Identify which cell holds the provided text, then report its (X, Y) central coordinate. 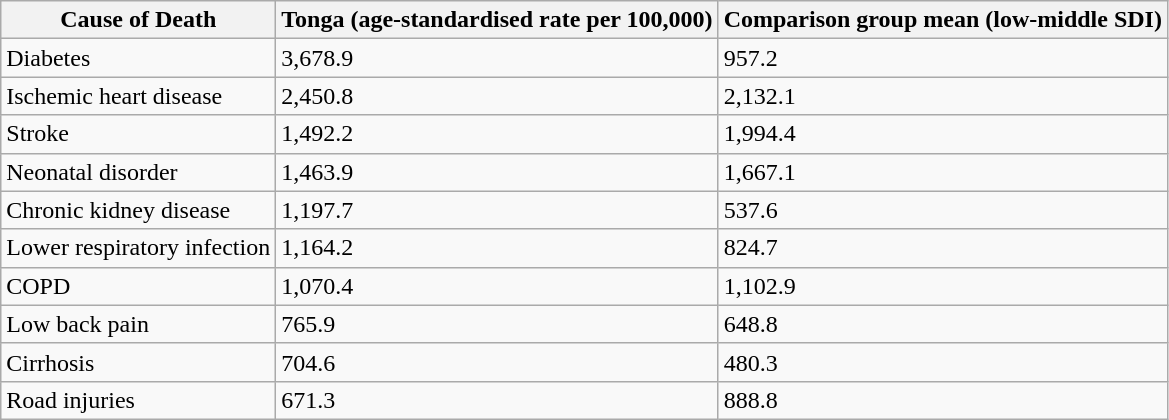
1,667.1 (942, 172)
Lower respiratory infection (138, 248)
2,132.1 (942, 96)
1,070.4 (497, 286)
Cirrhosis (138, 362)
957.2 (942, 58)
671.3 (497, 400)
2,450.8 (497, 96)
1,994.4 (942, 134)
3,678.9 (497, 58)
Stroke (138, 134)
Low back pain (138, 324)
648.8 (942, 324)
Diabetes (138, 58)
480.3 (942, 362)
824.7 (942, 248)
1,102.9 (942, 286)
1,197.7 (497, 210)
Road injuries (138, 400)
Neonatal disorder (138, 172)
704.6 (497, 362)
537.6 (942, 210)
765.9 (497, 324)
Cause of Death (138, 20)
Chronic kidney disease (138, 210)
Comparison group mean (low-middle SDI) (942, 20)
888.8 (942, 400)
1,492.2 (497, 134)
COPD (138, 286)
1,164.2 (497, 248)
1,463.9 (497, 172)
Ischemic heart disease (138, 96)
Tonga (age-standardised rate per 100,000) (497, 20)
